From the cell containing the given text, extract its center point as (x, y) coordinate. 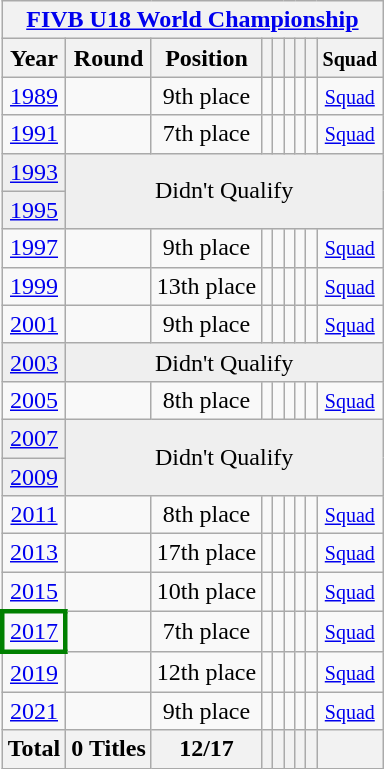
2015 (34, 592)
1991 (34, 134)
2007 (34, 438)
2011 (34, 515)
Round (109, 58)
1993 (34, 172)
2005 (34, 400)
2009 (34, 477)
12/17 (206, 749)
1999 (34, 286)
10th place (206, 592)
13th place (206, 286)
2019 (34, 672)
1997 (34, 248)
0 Titles (109, 749)
12th place (206, 672)
Year (34, 58)
17th place (206, 553)
2013 (34, 553)
2003 (34, 362)
1989 (34, 96)
1995 (34, 210)
2001 (34, 324)
Total (34, 749)
2021 (34, 711)
2017 (34, 632)
Position (206, 58)
FIVB U18 World Championship (192, 20)
